Provide the [x, y] coordinate of the cell's center where the given text is located.  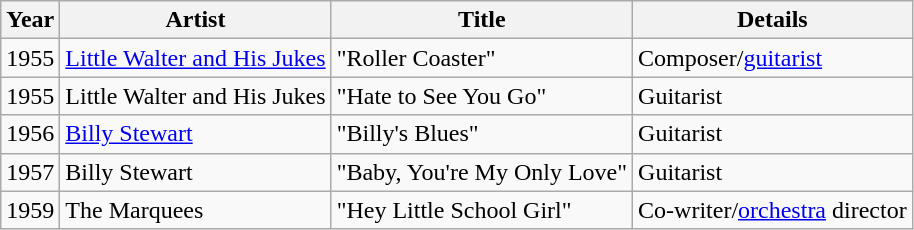
1957 [30, 172]
Composer/guitarist [773, 58]
Year [30, 20]
Details [773, 20]
"Baby, You're My Only Love" [482, 172]
Co-writer/orchestra director [773, 210]
The Marquees [196, 210]
Title [482, 20]
Artist [196, 20]
1956 [30, 134]
1959 [30, 210]
"Roller Coaster" [482, 58]
"Hate to See You Go" [482, 96]
"Hey Little School Girl" [482, 210]
"Billy's Blues" [482, 134]
